For the text-containing cell, return its midpoint in [x, y] coordinate format. 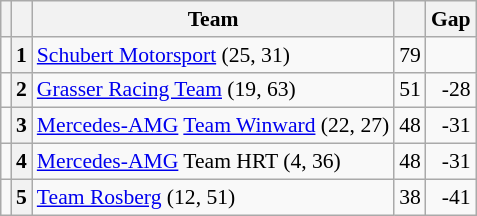
Grasser Racing Team (19, 63) [213, 90]
-28 [451, 90]
-41 [451, 197]
Team [213, 19]
3 [22, 126]
Schubert Motorsport (25, 31) [213, 55]
1 [22, 55]
Team Rosberg (12, 51) [213, 197]
4 [22, 162]
Mercedes-AMG Team HRT (4, 36) [213, 162]
Mercedes-AMG Team Winward (22, 27) [213, 126]
5 [22, 197]
Gap [451, 19]
79 [410, 55]
2 [22, 90]
51 [410, 90]
38 [410, 197]
